Search for the cell housing the specified text and yield its [x, y] center coordinate. 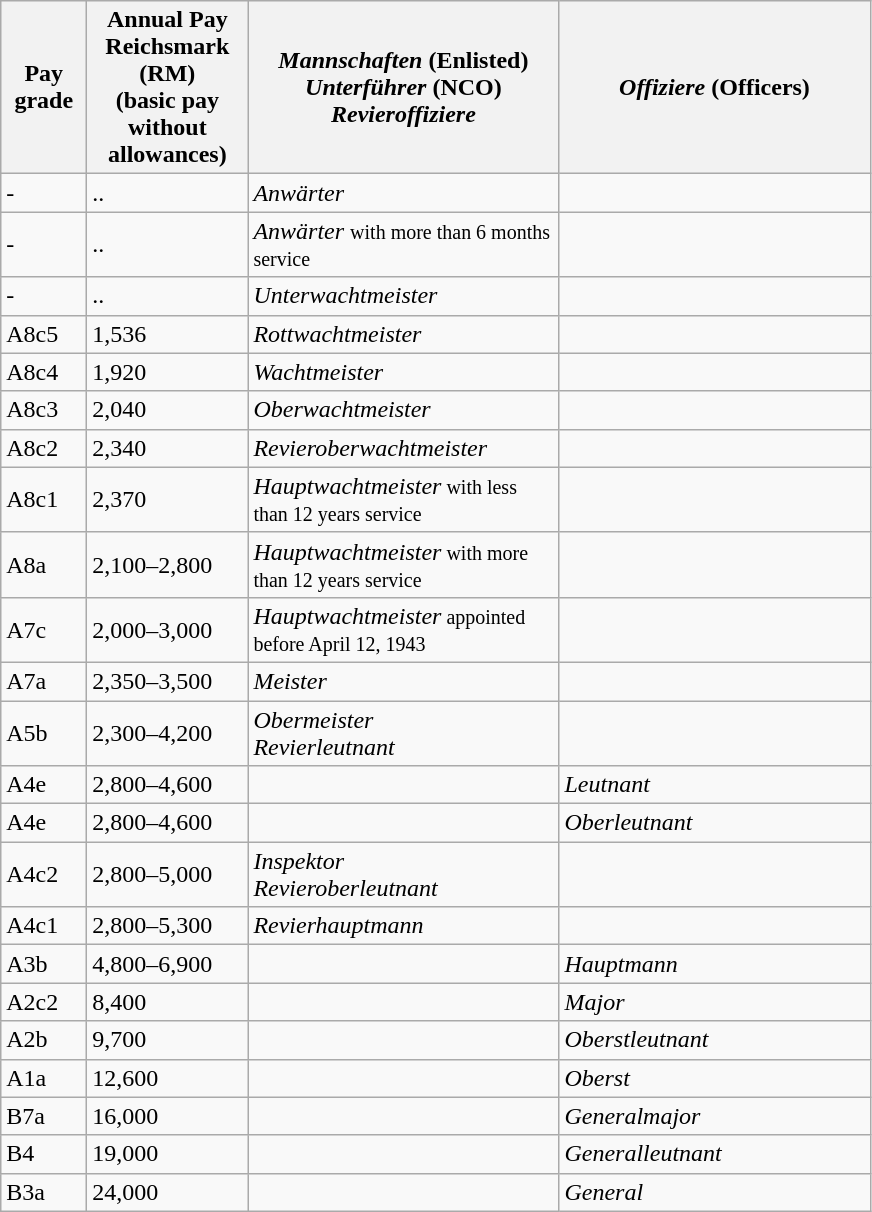
2,100–2,800 [168, 564]
Hauptwachtmeister appointed before April 12, 1943 [404, 630]
Generalleutnant [714, 1154]
A5b [44, 732]
8,400 [168, 1002]
Oberstleutnant [714, 1040]
A7a [44, 681]
A8c1 [44, 500]
12,600 [168, 1078]
2,800–5,000 [168, 874]
Major [714, 1002]
A8a [44, 564]
A4c2 [44, 874]
1,536 [168, 334]
Revierhauptmann [404, 926]
Generalmajor [714, 1116]
Hauptmann [714, 964]
B3a [44, 1192]
Wachtmeister [404, 372]
A3b [44, 964]
19,000 [168, 1154]
A1a [44, 1078]
2,350–3,500 [168, 681]
A2b [44, 1040]
Leutnant [714, 785]
2,040 [168, 410]
Annual Pay Reichsmark (RM)(basic pay without allowances) [168, 88]
Hauptwachtmeister with less than 12 years service [404, 500]
A8c4 [44, 372]
2,370 [168, 500]
Mannschaften (Enlisted)Unterführer (NCO) Revieroffiziere [404, 88]
2,000–3,000 [168, 630]
9,700 [168, 1040]
2,800–5,300 [168, 926]
Pay grade [44, 88]
Oberleutnant [714, 823]
A2c2 [44, 1002]
Anwärter with more than 6 months service [404, 244]
Obermeister Revierleutnant [404, 732]
1,920 [168, 372]
Inspektor Revieroberleutnant [404, 874]
2,340 [168, 448]
A7c [44, 630]
Offiziere (Officers) [714, 88]
4,800–6,900 [168, 964]
16,000 [168, 1116]
A8c2 [44, 448]
2,300–4,200 [168, 732]
Hauptwachtmeister with more than 12 years service [404, 564]
General [714, 1192]
24,000 [168, 1192]
Oberwachtmeister [404, 410]
Rottwachtmeister [404, 334]
Anwärter [404, 193]
Meister [404, 681]
B4 [44, 1154]
B7a [44, 1116]
A4c1 [44, 926]
Oberst [714, 1078]
Unterwachtmeister [404, 296]
A8c3 [44, 410]
A8c5 [44, 334]
Revieroberwachtmeister [404, 448]
